Provide the (x, y) coordinate of the cell's center where the given text is located.  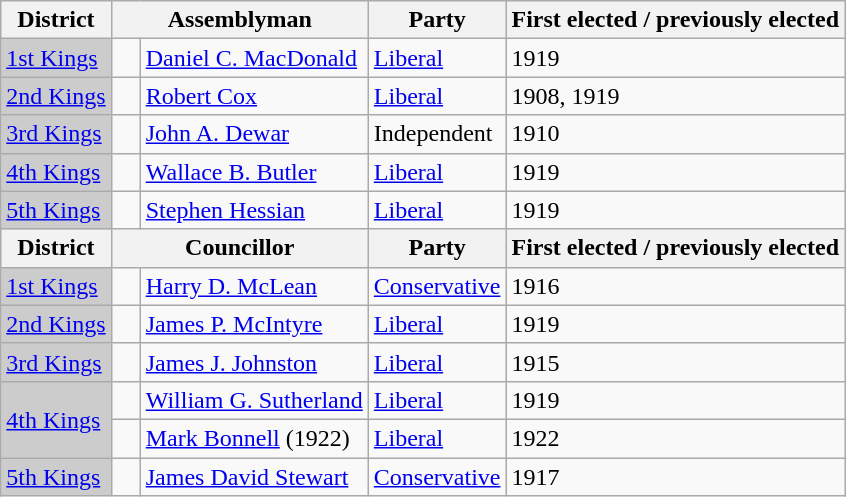
James David Stewart (254, 477)
James J. Johnston (254, 362)
Daniel C. MacDonald (254, 58)
1910 (676, 134)
1908, 1919 (676, 96)
Stephen Hessian (254, 210)
1922 (676, 438)
1916 (676, 286)
Mark Bonnell (1922) (254, 438)
1915 (676, 362)
William G. Sutherland (254, 400)
Wallace B. Butler (254, 172)
Councillor (240, 248)
John A. Dewar (254, 134)
Assemblyman (240, 20)
1917 (676, 477)
Harry D. McLean (254, 286)
Robert Cox (254, 96)
Independent (437, 134)
James P. McIntyre (254, 324)
